Scan for the cell matching the given text and deliver its (X, Y) coordinate at center. 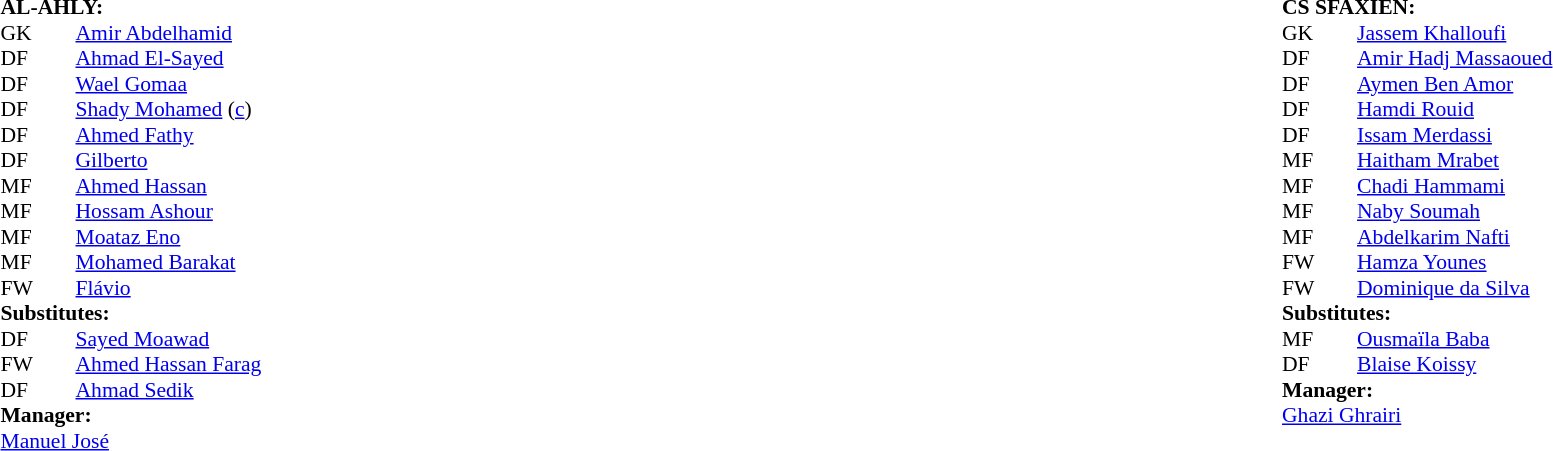
Amir Hadj Massaoued (1454, 59)
Ahmed Fathy (169, 135)
Jassem Khalloufi (1454, 33)
Dominique da Silva (1454, 288)
Ahmed Hassan Farag (169, 365)
Blaise Koissy (1454, 365)
Aymen Ben Amor (1454, 84)
Naby Soumah (1454, 211)
Sayed Moawad (169, 339)
Wael Gomaa (169, 84)
Ghazi Ghrairi (1417, 415)
Shady Mohamed (c) (169, 109)
Haitham Mrabet (1454, 161)
Chadi Hammami (1454, 186)
Ahmad El-Sayed (169, 59)
Issam Merdassi (1454, 135)
Ousmaïla Baba (1454, 339)
Ahmed Hassan (169, 186)
Gilberto (169, 161)
Ahmad Sedik (169, 390)
Hamza Younes (1454, 263)
Mohamed Barakat (169, 263)
Flávio (169, 288)
Hamdi Rouid (1454, 109)
Amir Abdelhamid (169, 33)
Abdelkarim Nafti (1454, 237)
Hossam Ashour (169, 211)
Moataz Eno (169, 237)
